Identify which cell holds the provided text, then report its [x, y] central coordinate. 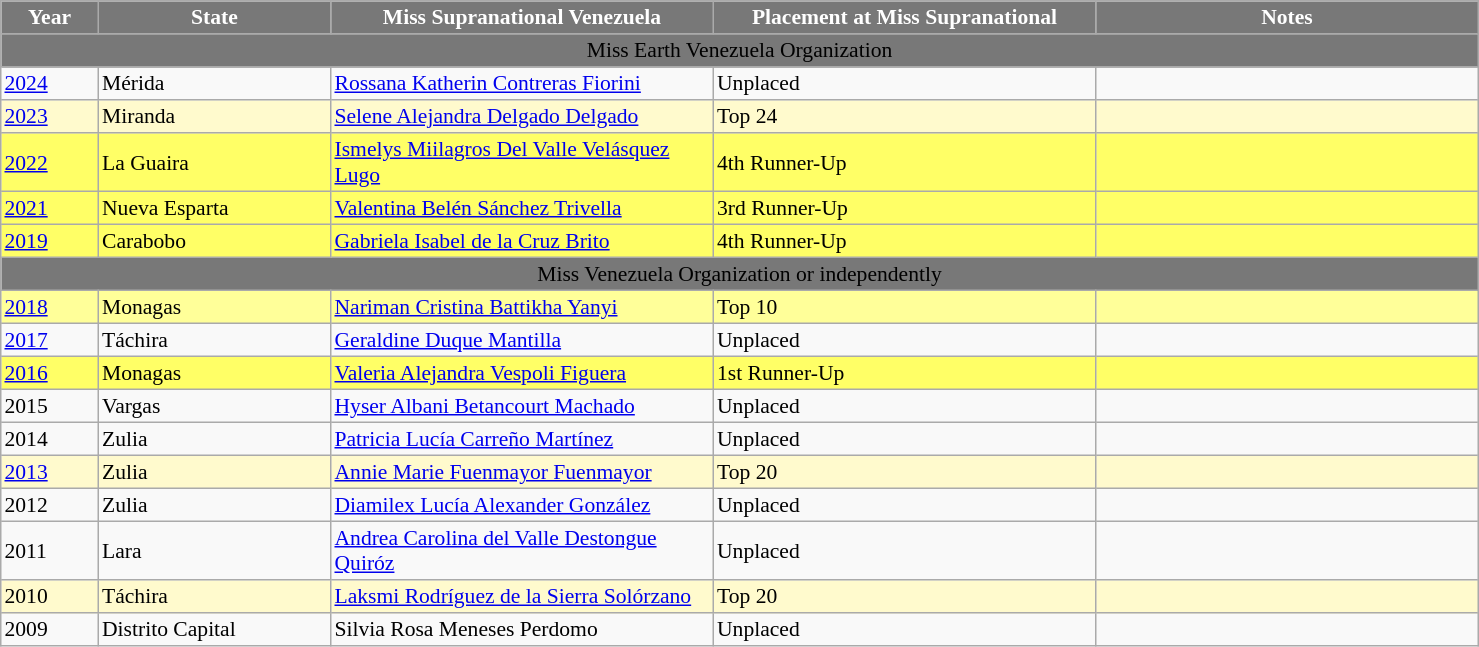
Hyser Albani Betancourt Machado [522, 406]
3rd Runner-Up [904, 208]
Valeria Alejandra Vespoli Figuera [522, 372]
2014 [50, 438]
Patricia Lucía Carreño Martínez [522, 438]
2021 [50, 208]
La Guaira [214, 162]
Mérida [214, 84]
Top 24 [904, 116]
Miss Venezuela Organization or independently [740, 274]
2019 [50, 240]
Vargas [214, 406]
2018 [50, 306]
Notes [1287, 18]
Top 10 [904, 306]
2013 [50, 472]
1st Runner-Up [904, 372]
2009 [50, 630]
2022 [50, 162]
2015 [50, 406]
Selene Alejandra Delgado Delgado [522, 116]
Carabobo [214, 240]
Miranda [214, 116]
Lara [214, 550]
Valentina Belén Sánchez Trivella [522, 208]
Nariman Cristina Battikha Yanyi [522, 306]
Ismelys Miilagros Del Valle Velásquez Lugo [522, 162]
Gabriela Isabel de la Cruz Brito [522, 240]
Distrito Capital [214, 630]
Diamilex Lucía Alexander González [522, 504]
Year [50, 18]
Miss Supranational Venezuela [522, 18]
2017 [50, 340]
2012 [50, 504]
Miss Earth Venezuela Organization [740, 50]
2016 [50, 372]
2024 [50, 84]
2011 [50, 550]
Geraldine Duque Mantilla [522, 340]
Rossana Katherin Contreras Fiorini [522, 84]
Andrea Carolina del Valle Destongue Quiróz [522, 550]
Laksmi Rodríguez de la Sierra Solórzano [522, 596]
Silvia Rosa Meneses Perdomo [522, 630]
Placement at Miss Supranational [904, 18]
State [214, 18]
Annie Marie Fuenmayor Fuenmayor [522, 472]
2010 [50, 596]
2023 [50, 116]
Nueva Esparta [214, 208]
